Find where the given text appears and provide that cell's center as (X, Y) coordinate. 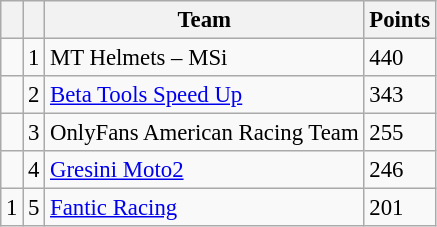
4 (34, 170)
Points (400, 20)
OnlyFans American Racing Team (204, 133)
5 (34, 208)
3 (34, 133)
201 (400, 208)
343 (400, 95)
MT Helmets – MSi (204, 58)
2 (34, 95)
255 (400, 133)
246 (400, 170)
440 (400, 58)
Fantic Racing (204, 208)
Gresini Moto2 (204, 170)
Beta Tools Speed Up (204, 95)
Team (204, 20)
